For the text-containing cell, return its midpoint in (X, Y) coordinate format. 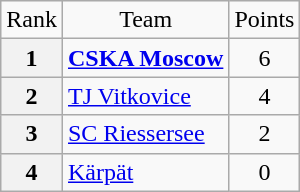
6 (264, 58)
Points (264, 20)
Kärpät (145, 172)
Rank (32, 20)
0 (264, 172)
CSKA Moscow (145, 58)
Team (145, 20)
SC Riessersee (145, 134)
3 (32, 134)
1 (32, 58)
TJ Vitkovice (145, 96)
